Identify which cell holds the provided text, then report its [X, Y] central coordinate. 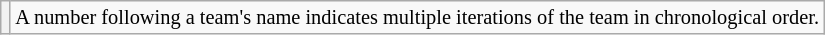
A number following a team's name indicates multiple iterations of the team in chronological order. [416, 17]
